Search for the cell housing the specified text and yield its (x, y) center coordinate. 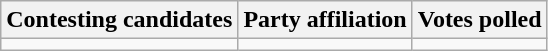
Votes polled (480, 20)
Contesting candidates (120, 20)
Party affiliation (325, 20)
